Find where the given text appears and provide that cell's center as (X, Y) coordinate. 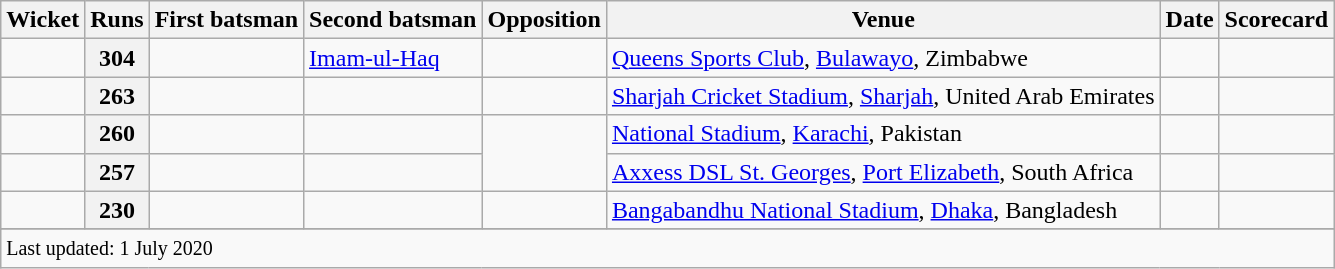
Axxess DSL St. Georges, Port Elizabeth, South Africa (883, 172)
257 (117, 172)
230 (117, 210)
Last updated: 1 July 2020 (668, 248)
Runs (117, 20)
Imam-ul-Haq (393, 58)
Sharjah Cricket Stadium, Sharjah, United Arab Emirates (883, 96)
Queens Sports Club, Bulawayo, Zimbabwe (883, 58)
Venue (883, 20)
Second batsman (393, 20)
Bangabandhu National Stadium, Dhaka, Bangladesh (883, 210)
304 (117, 58)
First batsman (226, 20)
Wicket (43, 20)
260 (117, 134)
Date (1190, 20)
Scorecard (1276, 20)
Opposition (544, 20)
263 (117, 96)
National Stadium, Karachi, Pakistan (883, 134)
